Locate the cell with the specified text and output its [x, y] center coordinate. 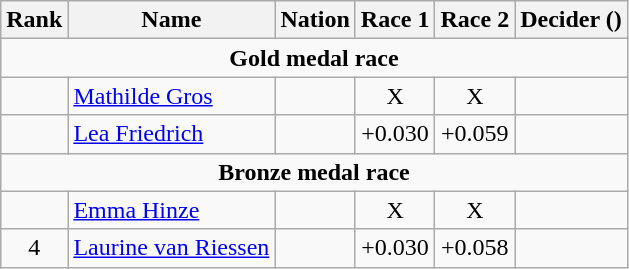
Race 2 [475, 20]
Name [172, 20]
Gold medal race [314, 58]
+0.058 [475, 248]
Laurine van Riessen [172, 248]
Lea Friedrich [172, 134]
+0.059 [475, 134]
Nation [315, 20]
Bronze medal race [314, 172]
Mathilde Gros [172, 96]
Race 1 [395, 20]
4 [34, 248]
Rank [34, 20]
Emma Hinze [172, 210]
Decider () [572, 20]
